Determine the (x, y) coordinate at the center of the cell enclosing the given text.  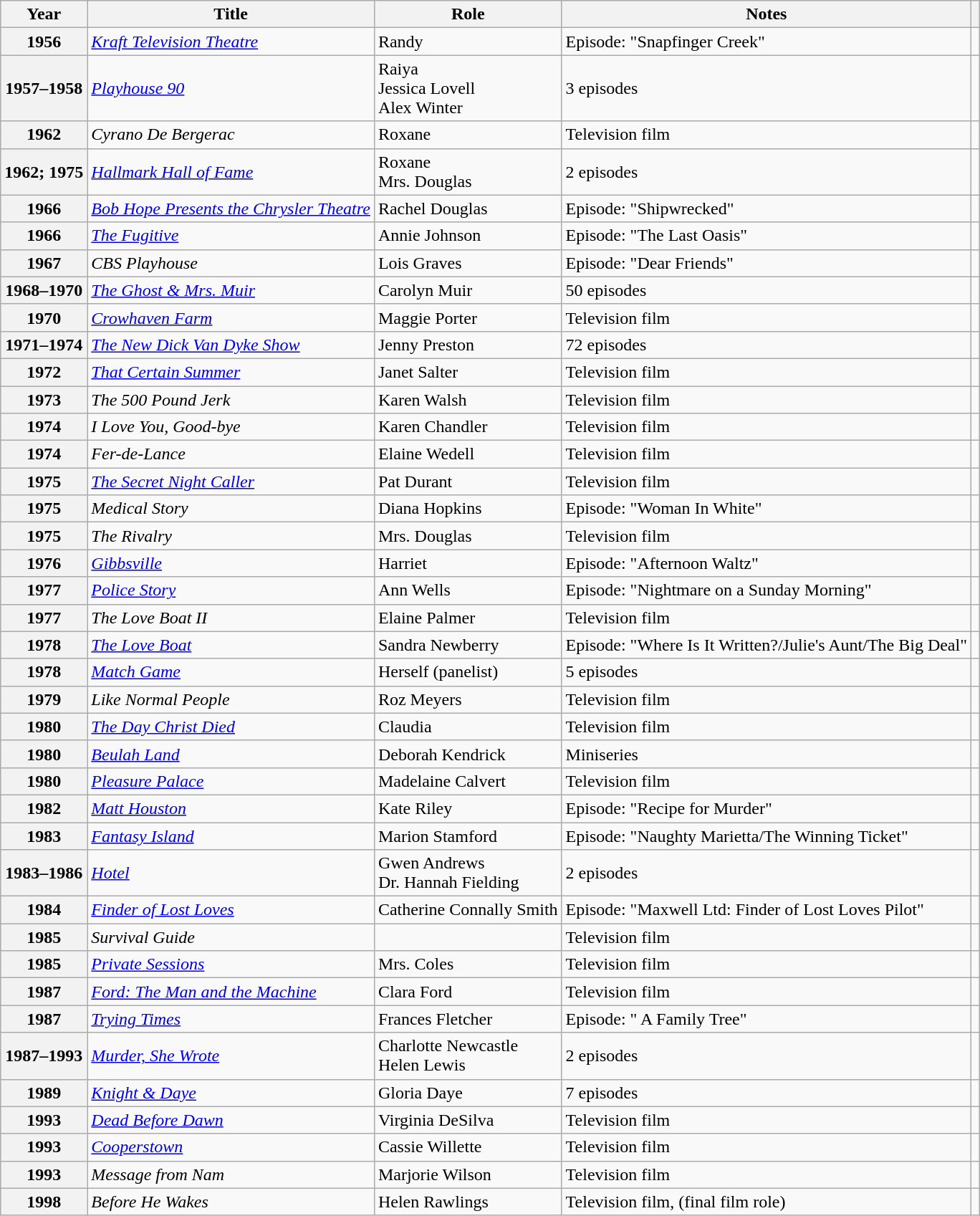
Episode: "Recipe for Murder" (767, 808)
Marion Stamford (468, 836)
Roxane (468, 135)
Randy (468, 42)
Match Game (231, 672)
Before He Wakes (231, 1202)
Mrs. Douglas (468, 536)
Jenny Preston (468, 345)
Hallmark Hall of Fame (231, 172)
Karen Chandler (468, 427)
Episode: "Nightmare on a Sunday Morning" (767, 590)
1971–1974 (44, 345)
1972 (44, 372)
1962; 1975 (44, 172)
Madelaine Calvert (468, 781)
Bob Hope Presents the Chrysler Theatre (231, 209)
Fer-de-Lance (231, 454)
Charlotte NewcastleHelen Lewis (468, 1056)
Sandra Newberry (468, 645)
Elaine Wedell (468, 454)
Ann Wells (468, 590)
RoxaneMrs. Douglas (468, 172)
The Love Boat II (231, 618)
50 episodes (767, 290)
Claudia (468, 727)
Trying Times (231, 1019)
That Certain Summer (231, 372)
Gwen AndrewsDr. Hannah Fielding (468, 873)
Episode: "Maxwell Ltd: Finder of Lost Loves Pilot" (767, 910)
Notes (767, 14)
Hotel (231, 873)
1989 (44, 1093)
Beulah Land (231, 754)
RaiyaJessica LovellAlex Winter (468, 88)
Fantasy Island (231, 836)
The Secret Night Caller (231, 482)
Episode: "Dear Friends" (767, 263)
1957–1958 (44, 88)
CBS Playhouse (231, 263)
Rachel Douglas (468, 209)
Catherine Connally Smith (468, 910)
1984 (44, 910)
Police Story (231, 590)
Herself (panelist) (468, 672)
Gibbsville (231, 563)
1998 (44, 1202)
Pleasure Palace (231, 781)
Carolyn Muir (468, 290)
Role (468, 14)
Year (44, 14)
The Day Christ Died (231, 727)
Diana Hopkins (468, 509)
Annie Johnson (468, 236)
Karen Walsh (468, 399)
1976 (44, 563)
Crowhaven Farm (231, 317)
The Love Boat (231, 645)
Episode: "Snapfinger Creek" (767, 42)
Deborah Kendrick (468, 754)
Like Normal People (231, 699)
Knight & Daye (231, 1093)
3 episodes (767, 88)
Gloria Daye (468, 1093)
1968–1970 (44, 290)
Cooperstown (231, 1147)
Episode: "Naughty Marietta/The Winning Ticket" (767, 836)
1983 (44, 836)
Title (231, 14)
Elaine Palmer (468, 618)
The Rivalry (231, 536)
Ford: The Man and the Machine (231, 992)
The Fugitive (231, 236)
Message from Nam (231, 1174)
The New Dick Van Dyke Show (231, 345)
Dead Before Dawn (231, 1120)
Clara Ford (468, 992)
Miniseries (767, 754)
Helen Rawlings (468, 1202)
Virginia DeSilva (468, 1120)
Television film, (final film role) (767, 1202)
Cyrano De Bergerac (231, 135)
Pat Durant (468, 482)
1967 (44, 263)
Survival Guide (231, 937)
7 episodes (767, 1093)
Harriet (468, 563)
Mrs. Coles (468, 964)
Finder of Lost Loves (231, 910)
Kate Riley (468, 808)
1962 (44, 135)
1982 (44, 808)
72 episodes (767, 345)
Murder, She Wrote (231, 1056)
1987–1993 (44, 1056)
I Love You, Good-bye (231, 427)
1956 (44, 42)
Medical Story (231, 509)
The Ghost & Mrs. Muir (231, 290)
5 episodes (767, 672)
1979 (44, 699)
Kraft Television Theatre (231, 42)
Episode: "The Last Oasis" (767, 236)
1970 (44, 317)
Lois Graves (468, 263)
Roz Meyers (468, 699)
The 500 Pound Jerk (231, 399)
Private Sessions (231, 964)
Episode: " A Family Tree" (767, 1019)
Cassie Willette (468, 1147)
Frances Fletcher (468, 1019)
1973 (44, 399)
Janet Salter (468, 372)
Playhouse 90 (231, 88)
Episode: "Woman In White" (767, 509)
Maggie Porter (468, 317)
Episode: "Shipwrecked" (767, 209)
Episode: "Afternoon Waltz" (767, 563)
Matt Houston (231, 808)
Marjorie Wilson (468, 1174)
1983–1986 (44, 873)
Episode: "Where Is It Written?/Julie's Aunt/The Big Deal" (767, 645)
